Return [x, y] of the center of cell containing provided text 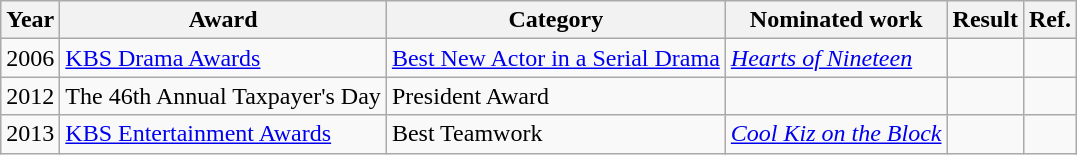
KBS Entertainment Awards [224, 134]
The 46th Annual Taxpayer's Day [224, 96]
Result [985, 20]
2012 [30, 96]
Ref. [1050, 20]
Hearts of Nineteen [836, 58]
2006 [30, 58]
Cool Kiz on the Block [836, 134]
Best Teamwork [556, 134]
Nominated work [836, 20]
Year [30, 20]
2013 [30, 134]
KBS Drama Awards [224, 58]
Award [224, 20]
President Award [556, 96]
Category [556, 20]
Best New Actor in a Serial Drama [556, 58]
